Scan for the cell matching the given text and deliver its (x, y) coordinate at center. 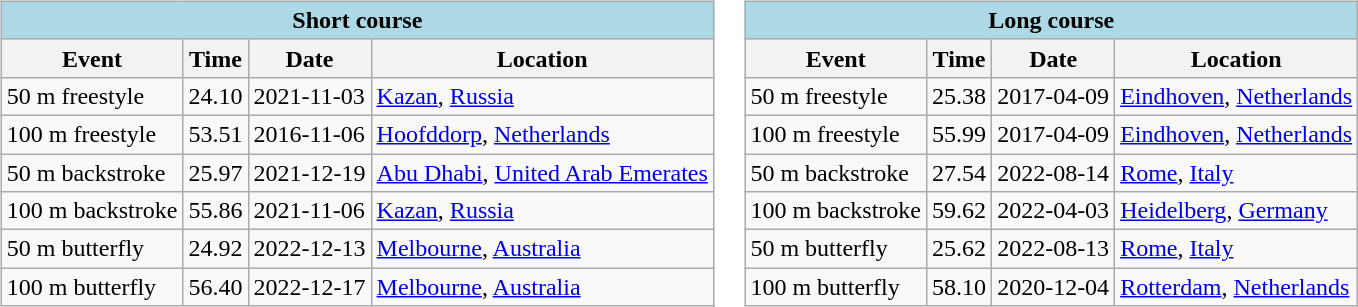
Heidelberg, Germany (1236, 211)
25.97 (216, 173)
25.38 (960, 96)
25.62 (960, 249)
2022-08-14 (1054, 173)
2022-12-17 (310, 287)
Hoofddorp, Netherlands (542, 134)
2021-11-03 (310, 96)
58.10 (960, 287)
24.92 (216, 249)
Short course (357, 20)
Long course (1052, 20)
2021-11-06 (310, 211)
Rotterdam, Netherlands (1236, 287)
27.54 (960, 173)
24.10 (216, 96)
53.51 (216, 134)
2020-12-04 (1054, 287)
2022-04-03 (1054, 211)
59.62 (960, 211)
2022-08-13 (1054, 249)
2022-12-13 (310, 249)
55.99 (960, 134)
Abu Dhabi, United Arab Emerates (542, 173)
55.86 (216, 211)
2021-12-19 (310, 173)
56.40 (216, 287)
2016-11-06 (310, 134)
